Locate the cell with the specified text and output its [X, Y] center coordinate. 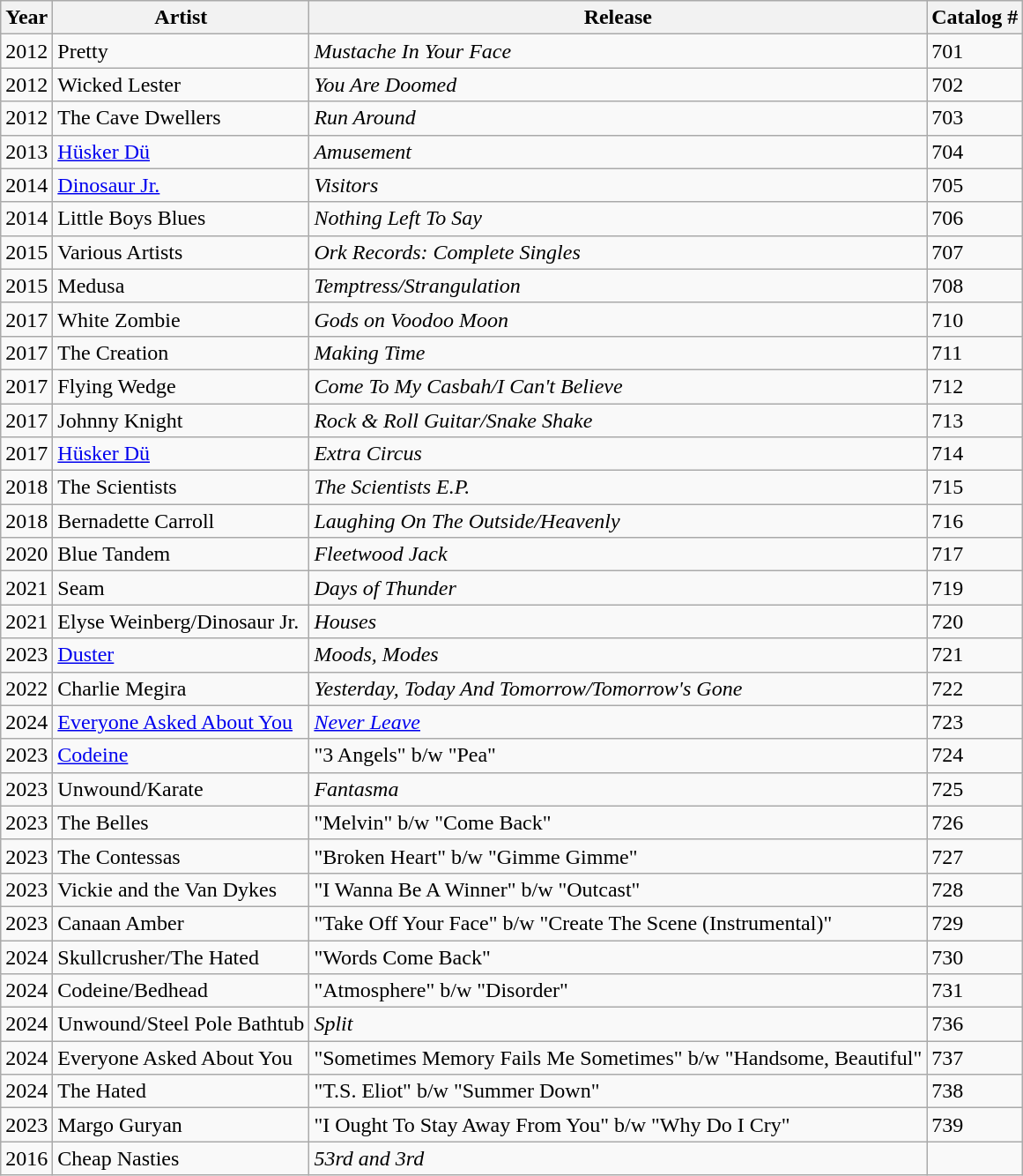
Moods, Modes [619, 655]
728 [975, 889]
Yesterday, Today And Tomorrow/Tomorrow's Gone [619, 688]
707 [975, 252]
Canaan Amber [182, 923]
714 [975, 454]
Unwound/Steel Pole Bathtub [182, 1024]
"T.S. Eliot" b/w "Summer Down" [619, 1091]
"Sometimes Memory Fails Me Sometimes" b/w "Handsome, Beautiful" [619, 1058]
Laughing On The Outside/Heavenly [619, 521]
Artist [182, 18]
738 [975, 1091]
Flying Wedge [182, 386]
715 [975, 488]
Split [619, 1024]
Never Leave [619, 722]
Vickie and the Van Dykes [182, 889]
Pretty [182, 51]
721 [975, 655]
706 [975, 219]
Skullcrusher/The Hated [182, 956]
"Melvin" b/w "Come Back" [619, 822]
712 [975, 386]
736 [975, 1024]
Gods on Voodoo Moon [619, 319]
2022 [26, 688]
Temptress/Strangulation [619, 286]
Duster [182, 655]
Fleetwood Jack [619, 555]
Amusement [619, 152]
727 [975, 856]
53rd and 3rd [619, 1158]
Ork Records: Complete Singles [619, 252]
Release [619, 18]
Visitors [619, 185]
The Creation [182, 353]
Dinosaur Jr. [182, 185]
729 [975, 923]
2020 [26, 555]
730 [975, 956]
Days of Thunder [619, 588]
Catalog # [975, 18]
Fantasma [619, 789]
Year [26, 18]
The Scientists E.P. [619, 488]
Codeine [182, 755]
739 [975, 1125]
Cheap Nasties [182, 1158]
Nothing Left To Say [619, 219]
The Contessas [182, 856]
Codeine/Bedhead [182, 991]
Wicked Lester [182, 85]
Bernadette Carroll [182, 521]
Little Boys Blues [182, 219]
722 [975, 688]
724 [975, 755]
2013 [26, 152]
Making Time [619, 353]
"Words Come Back" [619, 956]
Extra Circus [619, 454]
Blue Tandem [182, 555]
"I Ought To Stay Away From You" b/w "Why Do I Cry" [619, 1125]
701 [975, 51]
The Belles [182, 822]
703 [975, 118]
"I Wanna Be A Winner" b/w "Outcast" [619, 889]
Charlie Megira [182, 688]
719 [975, 588]
Come To My Casbah/I Can't Believe [619, 386]
Mustache In Your Face [619, 51]
Unwound/Karate [182, 789]
702 [975, 85]
You Are Doomed [619, 85]
717 [975, 555]
704 [975, 152]
Run Around [619, 118]
Johnny Knight [182, 421]
705 [975, 185]
708 [975, 286]
723 [975, 722]
726 [975, 822]
Seam [182, 588]
725 [975, 789]
713 [975, 421]
731 [975, 991]
Margo Guryan [182, 1125]
"Atmosphere" b/w "Disorder" [619, 991]
2016 [26, 1158]
711 [975, 353]
The Scientists [182, 488]
720 [975, 621]
Various Artists [182, 252]
"3 Angels" b/w "Pea" [619, 755]
716 [975, 521]
Medusa [182, 286]
The Hated [182, 1091]
The Cave Dwellers [182, 118]
710 [975, 319]
White Zombie [182, 319]
Houses [619, 621]
Elyse Weinberg/Dinosaur Jr. [182, 621]
737 [975, 1058]
"Broken Heart" b/w "Gimme Gimme" [619, 856]
Rock & Roll Guitar/Snake Shake [619, 421]
"Take Off Your Face" b/w "Create The Scene (Instrumental)" [619, 923]
